For the text-containing cell, return its midpoint in (X, Y) coordinate format. 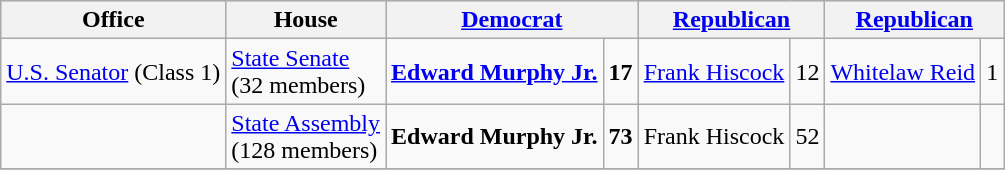
52 (808, 136)
73 (620, 136)
1 (992, 72)
State Senate (32 members) (306, 72)
17 (620, 72)
House (306, 20)
Office (114, 20)
Whitelaw Reid (903, 72)
Democrat (512, 20)
U.S. Senator (Class 1) (114, 72)
12 (808, 72)
State Assembly (128 members) (306, 136)
